Find where the given text appears and provide that cell's center as (x, y) coordinate. 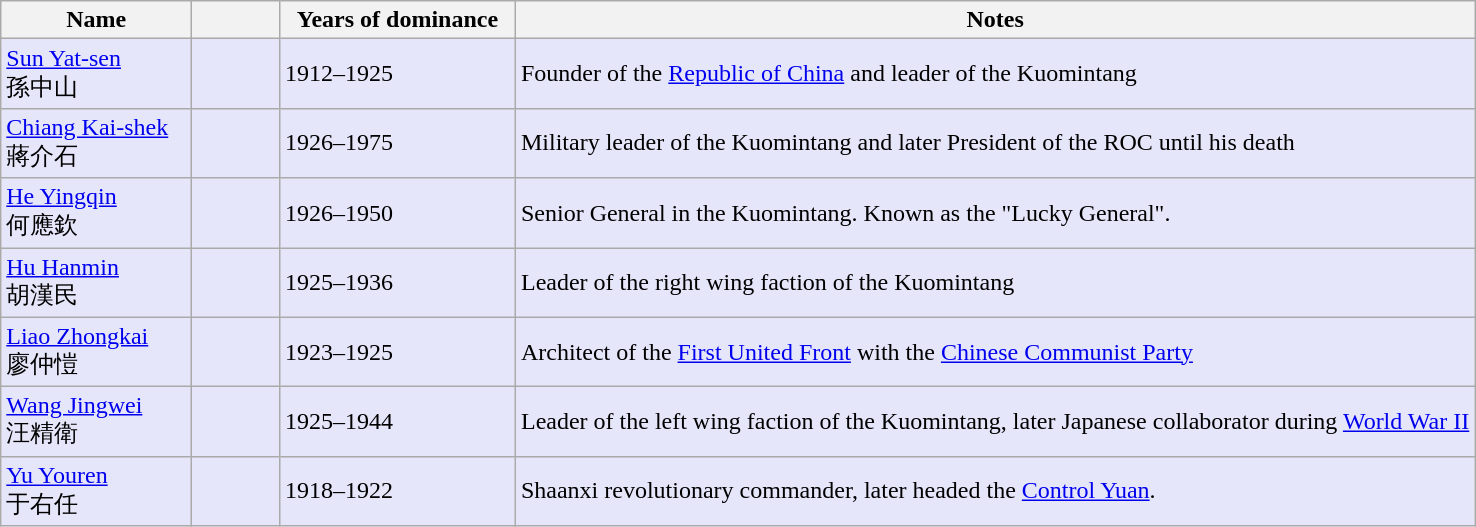
Wang Jingwei汪精衛 (96, 422)
Leader of the left wing faction of the Kuomintang, later Japanese collaborator during World War II (994, 422)
1925–1944 (397, 422)
Military leader of the Kuomintang and later President of the ROC until his death (994, 143)
Founder of the Republic of China and leader of the Kuomintang (994, 74)
Years of dominance (397, 20)
Name (96, 20)
1925–1936 (397, 283)
Liao Zhongkai廖仲愷 (96, 352)
Shaanxi revolutionary commander, later headed the Control Yuan. (994, 491)
1926–1975 (397, 143)
1923–1925 (397, 352)
Leader of the right wing faction of the Kuomintang (994, 283)
Architect of the First United Front with the Chinese Communist Party (994, 352)
1926–1950 (397, 213)
He Yingqin何應欽 (96, 213)
Yu Youren于右任 (96, 491)
Notes (994, 20)
Senior General in the Kuomintang. Known as the "Lucky General". (994, 213)
Hu Hanmin胡漢民 (96, 283)
Chiang Kai-shek蔣介石 (96, 143)
Sun Yat-sen孫中山 (96, 74)
1912–1925 (397, 74)
1918–1922 (397, 491)
